Pinpoint the cell where the given text exists, returning its (X, Y) midpoint coordinate. 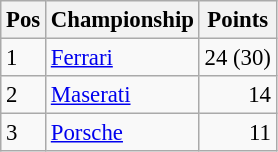
24 (30) (238, 58)
14 (238, 95)
2 (24, 95)
3 (24, 133)
Porsche (123, 133)
Ferrari (123, 58)
Maserati (123, 95)
11 (238, 133)
1 (24, 58)
Championship (123, 20)
Pos (24, 20)
Points (238, 20)
